Search for the cell housing the specified text and yield its (x, y) center coordinate. 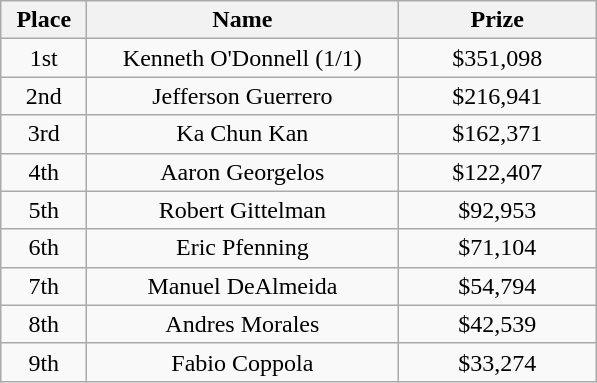
8th (44, 324)
$92,953 (498, 210)
Place (44, 20)
$351,098 (498, 58)
Aaron Georgelos (242, 172)
Jefferson Guerrero (242, 96)
$216,941 (498, 96)
6th (44, 248)
3rd (44, 134)
Eric Pfenning (242, 248)
$33,274 (498, 362)
Andres Morales (242, 324)
$54,794 (498, 286)
Kenneth O'Donnell (1/1) (242, 58)
1st (44, 58)
4th (44, 172)
5th (44, 210)
7th (44, 286)
Robert Gittelman (242, 210)
Name (242, 20)
Ka Chun Kan (242, 134)
$71,104 (498, 248)
Prize (498, 20)
2nd (44, 96)
$162,371 (498, 134)
Manuel DeAlmeida (242, 286)
Fabio Coppola (242, 362)
$42,539 (498, 324)
9th (44, 362)
$122,407 (498, 172)
